Locate the cell with the specified text and output its [x, y] center coordinate. 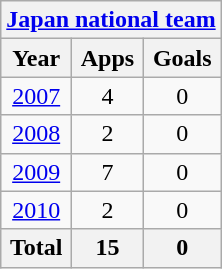
Japan national team [111, 20]
2008 [36, 134]
Apps [108, 58]
Goals [182, 58]
2007 [36, 96]
Year [36, 58]
4 [108, 96]
15 [108, 248]
2010 [36, 210]
2009 [36, 172]
Total [36, 248]
7 [108, 172]
